Capture the cell that displays the provided text and extract its (x, y) central coordinate. 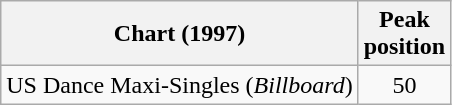
50 (404, 85)
Peakposition (404, 34)
US Dance Maxi-Singles (Billboard) (180, 85)
Chart (1997) (180, 34)
